Output the (X, Y) coordinate of the center of the cell containing the given text.  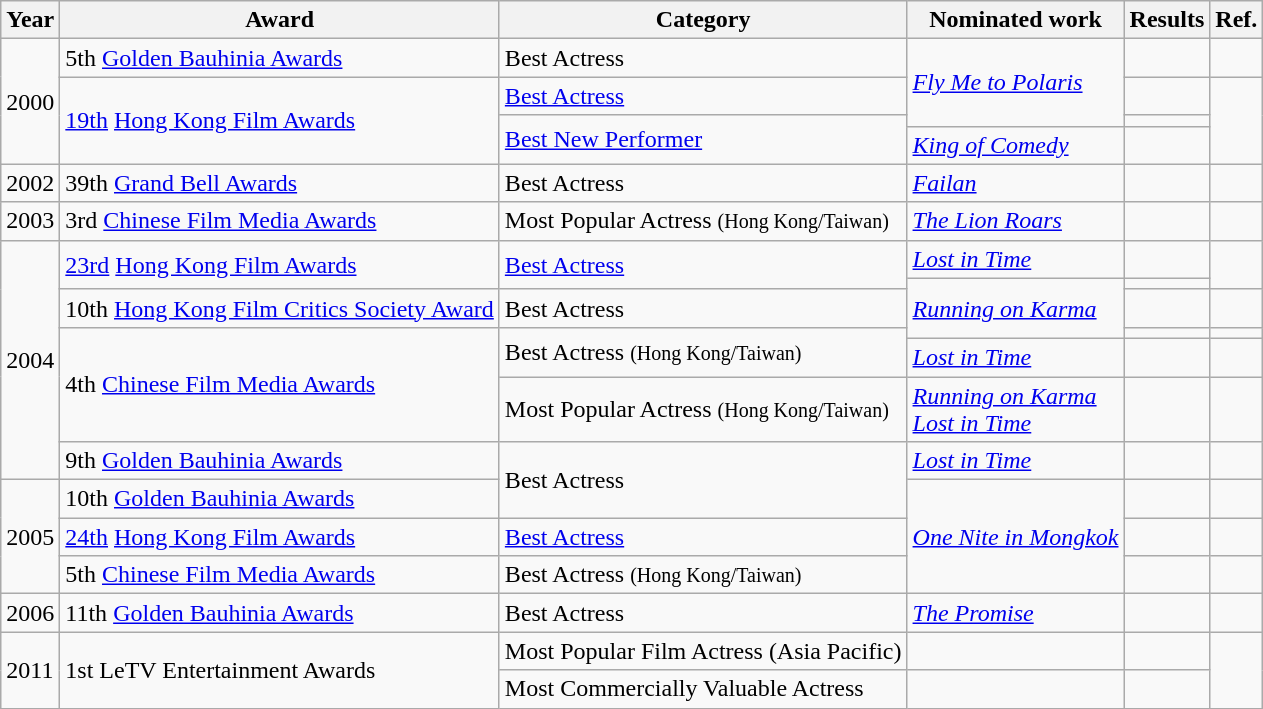
2011 (30, 670)
Fly Me to Polaris (1016, 82)
5th Golden Bauhinia Awards (280, 58)
23rd Hong Kong Film Awards (280, 264)
4th Chinese Film Media Awards (280, 384)
5th Chinese Film Media Awards (280, 575)
2003 (30, 221)
2006 (30, 613)
Year (30, 20)
10th Golden Bauhinia Awards (280, 499)
Category (703, 20)
Running on KarmaLost in Time (1016, 408)
Failan (1016, 183)
Best New Performer (703, 140)
King of Comedy (1016, 145)
3rd Chinese Film Media Awards (280, 221)
Most Commercially Valuable Actress (703, 689)
Nominated work (1016, 20)
2002 (30, 183)
One Nite in Mongkok (1016, 537)
9th Golden Bauhinia Awards (280, 461)
11th Golden Bauhinia Awards (280, 613)
Most Popular Film Actress (Asia Pacific) (703, 651)
2000 (30, 102)
The Lion Roars (1016, 221)
24th Hong Kong Film Awards (280, 537)
2005 (30, 537)
10th Hong Kong Film Critics Society Award (280, 308)
2004 (30, 360)
Running on Karma (1016, 308)
Results (1167, 20)
Award (280, 20)
1st LeTV Entertainment Awards (280, 670)
The Promise (1016, 613)
39th Grand Bell Awards (280, 183)
19th Hong Kong Film Awards (280, 120)
Ref. (1236, 20)
